Capture the cell that displays the provided text and extract its (x, y) central coordinate. 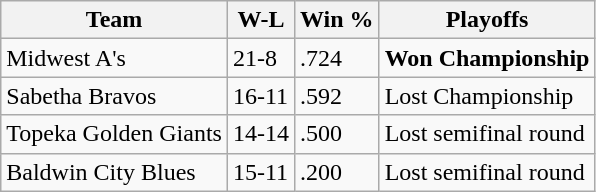
.592 (336, 96)
15-11 (260, 172)
.500 (336, 134)
Baldwin City Blues (114, 172)
Topeka Golden Giants (114, 134)
21-8 (260, 58)
Won Championship (487, 58)
Sabetha Bravos (114, 96)
.200 (336, 172)
Lost Championship (487, 96)
Midwest A's (114, 58)
Team (114, 20)
Playoffs (487, 20)
14-14 (260, 134)
W-L (260, 20)
.724 (336, 58)
Win % (336, 20)
16-11 (260, 96)
